Identify which cell holds the provided text, then report its (x, y) central coordinate. 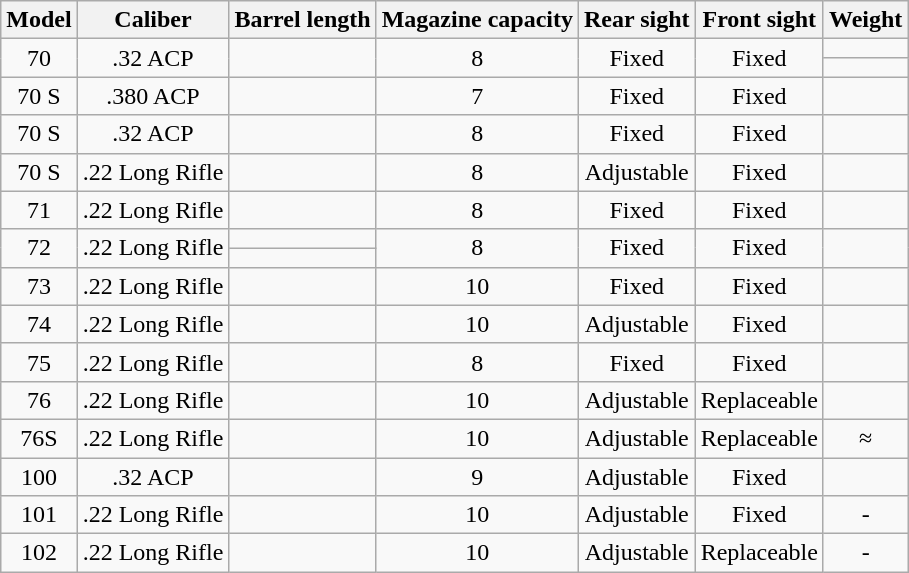
102 (39, 553)
Weight (865, 20)
75 (39, 362)
72 (39, 248)
70 (39, 58)
100 (39, 477)
Magazine capacity (477, 20)
76S (39, 438)
.380 ACP (153, 96)
76 (39, 400)
Model (39, 20)
73 (39, 286)
74 (39, 324)
Front sight (759, 20)
71 (39, 210)
Caliber (153, 20)
101 (39, 515)
Barrel length (302, 20)
7 (477, 96)
Rear sight (636, 20)
≈ (865, 438)
9 (477, 477)
